Provide the (X, Y) coordinate of the cell's center where the given text is located.  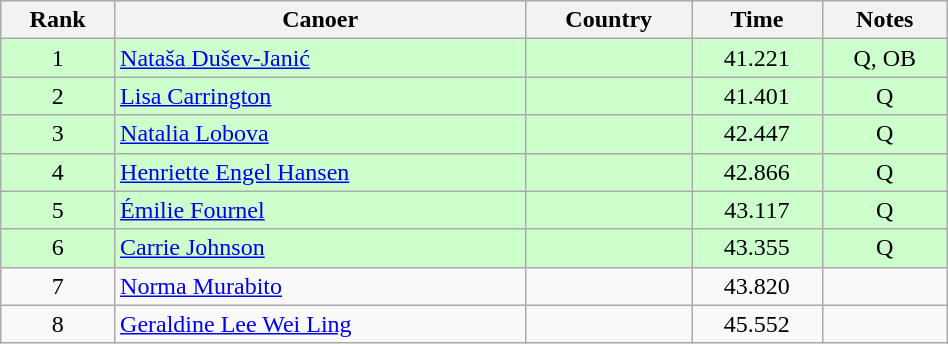
42.866 (758, 172)
43.355 (758, 248)
Nataša Dušev-Janić (320, 58)
Country (609, 20)
Norma Murabito (320, 286)
7 (58, 286)
2 (58, 96)
3 (58, 134)
4 (58, 172)
41.221 (758, 58)
43.820 (758, 286)
45.552 (758, 324)
Henriette Engel Hansen (320, 172)
Émilie Fournel (320, 210)
Carrie Johnson (320, 248)
42.447 (758, 134)
8 (58, 324)
43.117 (758, 210)
1 (58, 58)
Q, OB (884, 58)
Natalia Lobova (320, 134)
Lisa Carrington (320, 96)
Notes (884, 20)
Rank (58, 20)
5 (58, 210)
Time (758, 20)
Canoer (320, 20)
Geraldine Lee Wei Ling (320, 324)
6 (58, 248)
41.401 (758, 96)
